Output the [x, y] coordinate of the center of the cell containing the given text.  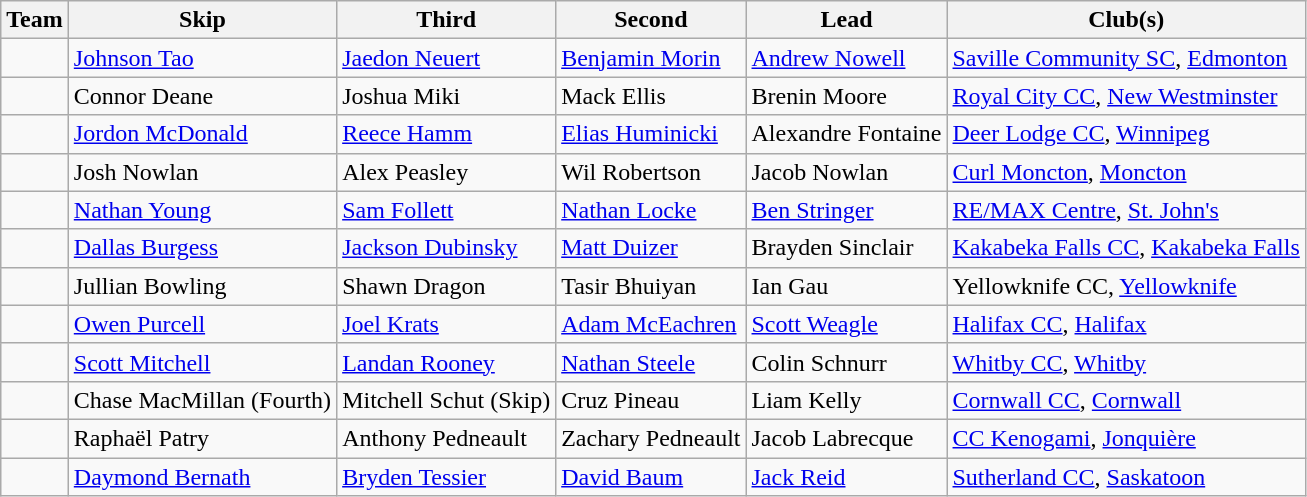
CC Kenogami, Jonquière [1126, 438]
Landan Rooney [446, 362]
Wil Robertson [651, 172]
Lead [846, 20]
Joshua Miki [446, 96]
Nathan Young [202, 210]
Team [35, 20]
Brayden Sinclair [846, 248]
Scott Weagle [846, 324]
Skip [202, 20]
Tasir Bhuiyan [651, 286]
Saville Community SC, Edmonton [1126, 58]
Raphaël Patry [202, 438]
Third [446, 20]
Colin Schnurr [846, 362]
Mitchell Schut (Skip) [446, 400]
Jaedon Neuert [446, 58]
Ian Gau [846, 286]
Sam Follett [446, 210]
Scott Mitchell [202, 362]
Adam McEachren [651, 324]
Dallas Burgess [202, 248]
Daymond Bernath [202, 477]
Jullian Bowling [202, 286]
Whitby CC, Whitby [1126, 362]
Nathan Steele [651, 362]
Deer Lodge CC, Winnipeg [1126, 134]
Royal City CC, New Westminster [1126, 96]
Anthony Pedneault [446, 438]
Liam Kelly [846, 400]
Matt Duizer [651, 248]
Josh Nowlan [202, 172]
Elias Huminicki [651, 134]
Halifax CC, Halifax [1126, 324]
Ben Stringer [846, 210]
Owen Purcell [202, 324]
Bryden Tessier [446, 477]
Alex Peasley [446, 172]
Zachary Pedneault [651, 438]
Shawn Dragon [446, 286]
Cruz Pineau [651, 400]
Brenin Moore [846, 96]
Mack Ellis [651, 96]
Nathan Locke [651, 210]
Jack Reid [846, 477]
Second [651, 20]
Connor Deane [202, 96]
Club(s) [1126, 20]
Curl Moncton, Moncton [1126, 172]
Yellowknife CC, Yellowknife [1126, 286]
Sutherland CC, Saskatoon [1126, 477]
Alexandre Fontaine [846, 134]
Jacob Labrecque [846, 438]
Jackson Dubinsky [446, 248]
Chase MacMillan (Fourth) [202, 400]
RE/MAX Centre, St. John's [1126, 210]
Joel Krats [446, 324]
Jordon McDonald [202, 134]
Kakabeka Falls CC, Kakabeka Falls [1126, 248]
Johnson Tao [202, 58]
Benjamin Morin [651, 58]
Jacob Nowlan [846, 172]
Andrew Nowell [846, 58]
David Baum [651, 477]
Cornwall CC, Cornwall [1126, 400]
Reece Hamm [446, 134]
